For the text-containing cell, return its midpoint in [X, Y] coordinate format. 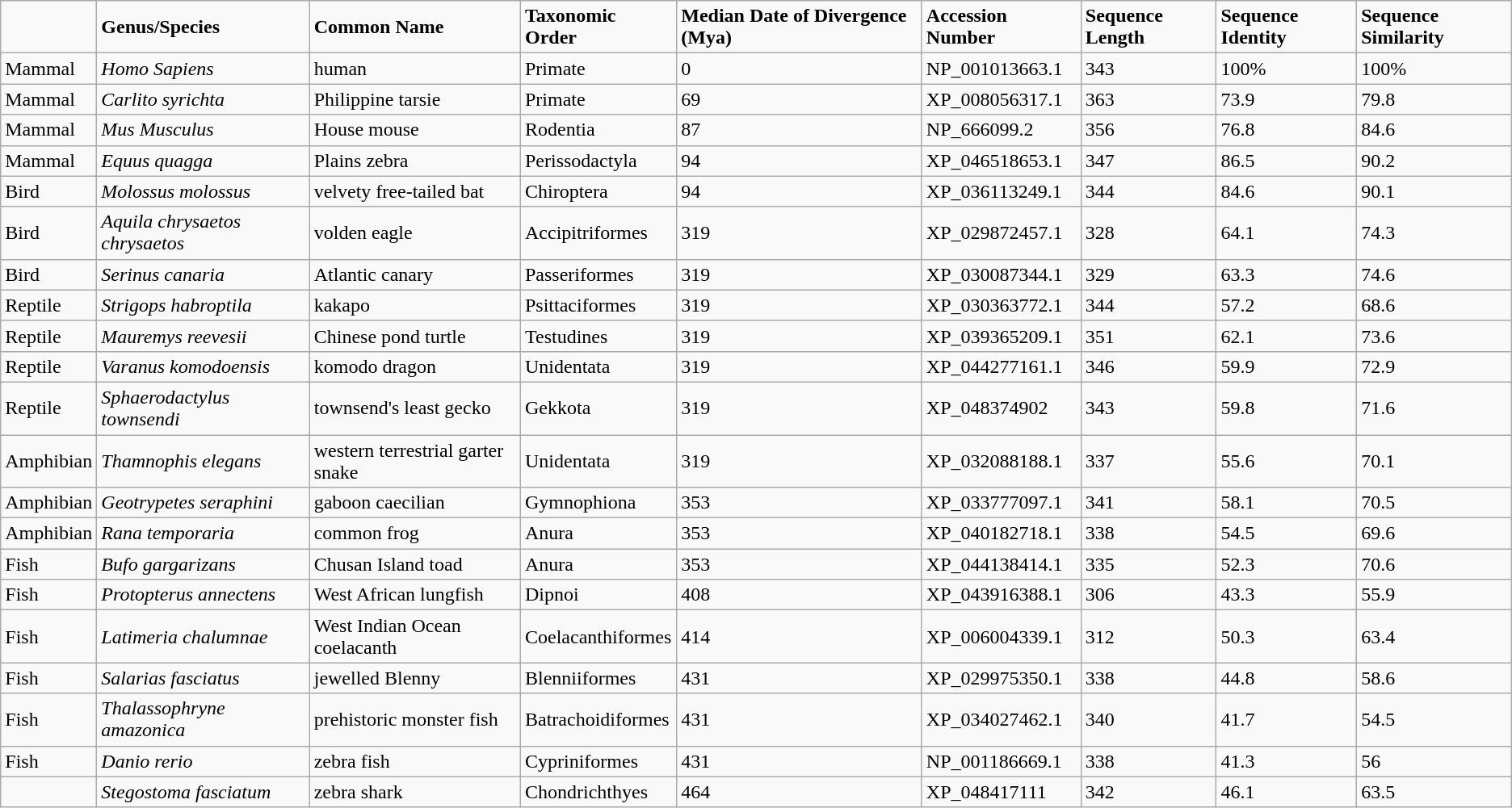
Danio rerio [204, 761]
XP_029975350.1 [1002, 678]
western terrestrial garter snake [415, 460]
Chinese pond turtle [415, 336]
XP_043916388.1 [1002, 595]
63.5 [1434, 792]
Molossus molossus [204, 191]
Sequence Identity [1287, 27]
Varanus komodoensis [204, 366]
Chondrichthyes [598, 792]
59.8 [1287, 408]
Atlantic canary [415, 274]
Batrachoidiformes [598, 720]
351 [1149, 336]
Philippine tarsie [415, 99]
West Indian Ocean coelacanth [415, 636]
329 [1149, 274]
87 [800, 130]
Psittaciformes [598, 305]
306 [1149, 595]
prehistoric monster fish [415, 720]
zebra fish [415, 761]
Genus/Species [204, 27]
Geotrypetes seraphini [204, 503]
Sphaerodactylus townsendi [204, 408]
340 [1149, 720]
70.1 [1434, 460]
Thalassophryne amazonica [204, 720]
464 [800, 792]
43.3 [1287, 595]
41.3 [1287, 761]
Protopterus annectens [204, 595]
Aquila chrysaetos chrysaetos [204, 232]
XP_006004339.1 [1002, 636]
Equus quagga [204, 161]
Sequence Length [1149, 27]
Homo Sapiens [204, 69]
XP_048374902 [1002, 408]
XP_044277161.1 [1002, 366]
Bufo gargarizans [204, 564]
Salarias fasciatus [204, 678]
342 [1149, 792]
Serinus canaria [204, 274]
58.6 [1434, 678]
69 [800, 99]
63.4 [1434, 636]
NP_001013663.1 [1002, 69]
NP_666099.2 [1002, 130]
70.6 [1434, 564]
335 [1149, 564]
68.6 [1434, 305]
West African lungfish [415, 595]
Rana temporaria [204, 534]
73.9 [1287, 99]
62.1 [1287, 336]
363 [1149, 99]
64.1 [1287, 232]
347 [1149, 161]
74.6 [1434, 274]
human [415, 69]
59.9 [1287, 366]
50.3 [1287, 636]
Gymnophiona [598, 503]
Strigops habroptila [204, 305]
Stegostoma fasciatum [204, 792]
XP_030087344.1 [1002, 274]
414 [800, 636]
common frog [415, 534]
71.6 [1434, 408]
76.8 [1287, 130]
Latimeria chalumnae [204, 636]
NP_001186669.1 [1002, 761]
XP_048417111 [1002, 792]
Sequence Similarity [1434, 27]
Accipitriformes [598, 232]
Testudines [598, 336]
90.2 [1434, 161]
408 [800, 595]
Gekkota [598, 408]
kakapo [415, 305]
79.8 [1434, 99]
Perissodactyla [598, 161]
Accession Number [1002, 27]
57.2 [1287, 305]
velvety free-tailed bat [415, 191]
gaboon caecilian [415, 503]
XP_036113249.1 [1002, 191]
341 [1149, 503]
90.1 [1434, 191]
0 [800, 69]
52.3 [1287, 564]
Thamnophis elegans [204, 460]
XP_033777097.1 [1002, 503]
Rodentia [598, 130]
73.6 [1434, 336]
XP_032088188.1 [1002, 460]
Blenniiformes [598, 678]
86.5 [1287, 161]
41.7 [1287, 720]
44.8 [1287, 678]
74.3 [1434, 232]
jewelled Blenny [415, 678]
XP_008056317.1 [1002, 99]
328 [1149, 232]
XP_039365209.1 [1002, 336]
Mus Musculus [204, 130]
Chusan Island toad [415, 564]
55.6 [1287, 460]
346 [1149, 366]
69.6 [1434, 534]
337 [1149, 460]
Median Date of Divergence (Mya) [800, 27]
XP_034027462.1 [1002, 720]
XP_040182718.1 [1002, 534]
Chiroptera [598, 191]
Common Name [415, 27]
XP_046518653.1 [1002, 161]
72.9 [1434, 366]
70.5 [1434, 503]
Dipnoi [598, 595]
townsend's least gecko [415, 408]
Mauremys reevesii [204, 336]
XP_029872457.1 [1002, 232]
312 [1149, 636]
63.3 [1287, 274]
XP_030363772.1 [1002, 305]
Taxonomic Order [598, 27]
volden eagle [415, 232]
55.9 [1434, 595]
Coelacanthiformes [598, 636]
Carlito syrichta [204, 99]
Passeriformes [598, 274]
House mouse [415, 130]
46.1 [1287, 792]
356 [1149, 130]
Plains zebra [415, 161]
XP_044138414.1 [1002, 564]
58.1 [1287, 503]
56 [1434, 761]
komodo dragon [415, 366]
zebra shark [415, 792]
Cypriniformes [598, 761]
